For the text-containing cell, return its midpoint in [X, Y] coordinate format. 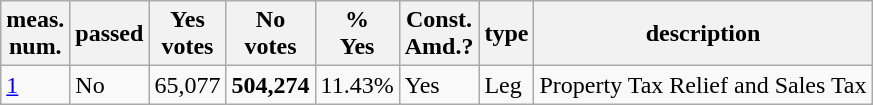
Yes [439, 85]
1 [36, 85]
Yesvotes [188, 34]
type [506, 34]
%Yes [357, 34]
11.43% [357, 85]
meas.num. [36, 34]
Property Tax Relief and Sales Tax [703, 85]
Novotes [270, 34]
65,077 [188, 85]
Const.Amd.? [439, 34]
passed [110, 34]
No [110, 85]
Leg [506, 85]
504,274 [270, 85]
description [703, 34]
